For the text-containing cell, return its midpoint in (X, Y) coordinate format. 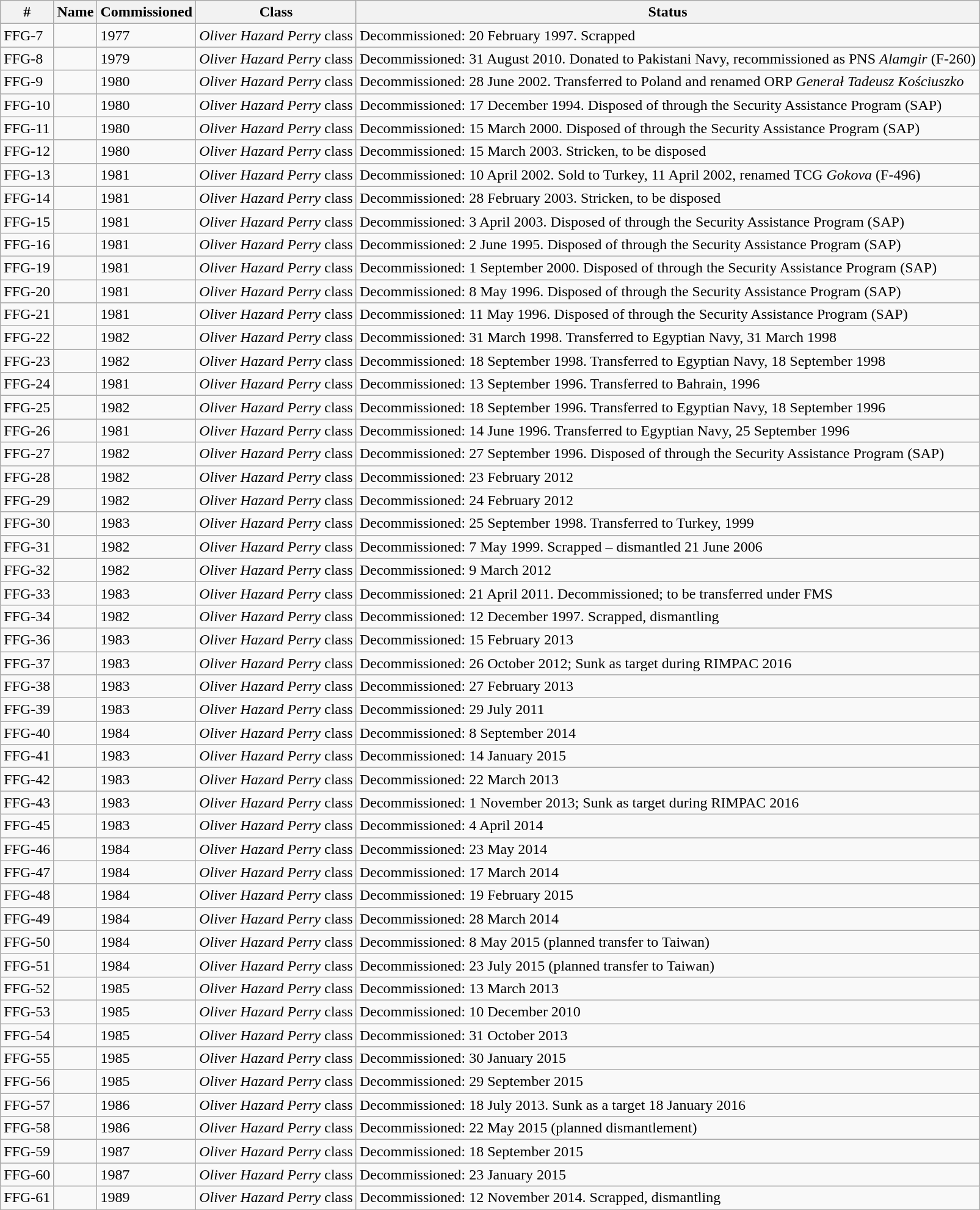
Decommissioned: 29 September 2015 (667, 1082)
Decommissioned: 3 April 2003. Disposed of through the Security Assistance Program (SAP) (667, 221)
FFG-37 (27, 663)
FFG-14 (27, 198)
Decommissioned: 23 February 2012 (667, 477)
Decommissioned: 27 September 1996. Disposed of through the Security Assistance Program (SAP) (667, 454)
FFG-20 (27, 291)
Decommissioned: 20 February 1997. Scrapped (667, 35)
FFG-45 (27, 826)
Decommissioned: 23 July 2015 (planned transfer to Taiwan) (667, 965)
FFG-16 (27, 244)
FFG-51 (27, 965)
Decommissioned: 12 December 1997. Scrapped, dismantling (667, 616)
FFG-52 (27, 988)
FFG-53 (27, 1011)
FFG-61 (27, 1198)
Decommissioned: 4 April 2014 (667, 826)
Decommissioned: 12 November 2014. Scrapped, dismantling (667, 1198)
Decommissioned: 23 January 2015 (667, 1175)
Decommissioned: 18 September 1998. Transferred to Egyptian Navy, 18 September 1998 (667, 361)
FFG-19 (27, 268)
FFG-60 (27, 1175)
FFG-47 (27, 872)
Decommissioned: 24 February 2012 (667, 500)
Decommissioned: 10 April 2002. Sold to Turkey, 11 April 2002, renamed TCG Gokova (F-496) (667, 175)
FFG-10 (27, 105)
FFG-39 (27, 710)
Decommissioned: 7 May 1999. Scrapped – dismantled 21 June 2006 (667, 547)
Decommissioned: 17 December 1994. Disposed of through the Security Assistance Program (SAP) (667, 105)
FFG-33 (27, 593)
FFG-21 (27, 315)
Decommissioned: 29 July 2011 (667, 710)
1989 (147, 1198)
Decommissioned: 10 December 2010 (667, 1011)
FFG-38 (27, 687)
FFG-54 (27, 1035)
FFG-22 (27, 338)
FFG-50 (27, 942)
Decommissioned: 25 September 1998. Transferred to Turkey, 1999 (667, 523)
Decommissioned: 15 March 2000. Disposed of through the Security Assistance Program (SAP) (667, 128)
Decommissioned: 13 September 1996. Transferred to Bahrain, 1996 (667, 384)
FFG-48 (27, 895)
Decommissioned: 28 February 2003. Stricken, to be disposed (667, 198)
Decommissioned: 22 March 2013 (667, 779)
FFG-12 (27, 151)
Decommissioned: 26 October 2012; Sunk as target during RIMPAC 2016 (667, 663)
FFG-32 (27, 570)
1979 (147, 59)
Decommissioned: 31 March 1998. Transferred to Egyptian Navy, 31 March 1998 (667, 338)
Decommissioned: 15 March 2003. Stricken, to be disposed (667, 151)
Decommissioned: 18 July 2013. Sunk as a target 18 January 2016 (667, 1105)
FFG-13 (27, 175)
FFG-8 (27, 59)
FFG-58 (27, 1128)
Decommissioned: 1 November 2013; Sunk as target during RIMPAC 2016 (667, 803)
FFG-24 (27, 384)
# (27, 12)
Class (276, 12)
FFG-26 (27, 431)
Decommissioned: 8 May 2015 (planned transfer to Taiwan) (667, 942)
FFG-46 (27, 849)
FFG-41 (27, 756)
Decommissioned: 14 January 2015 (667, 756)
Status (667, 12)
Decommissioned: 31 October 2013 (667, 1035)
Decommissioned: 28 March 2014 (667, 919)
Decommissioned: 17 March 2014 (667, 872)
Decommissioned: 13 March 2013 (667, 988)
FFG-42 (27, 779)
Decommissioned: 15 February 2013 (667, 640)
Decommissioned: 18 September 2015 (667, 1151)
Decommissioned: 31 August 2010. Donated to Pakistani Navy, recommissioned as PNS Alamgir (F-260) (667, 59)
FFG-56 (27, 1082)
Decommissioned: 8 May 1996. Disposed of through the Security Assistance Program (SAP) (667, 291)
Decommissioned: 22 May 2015 (planned dismantlement) (667, 1128)
Decommissioned: 28 June 2002. Transferred to Poland and renamed ORP Generał Tadeusz Kościuszko (667, 82)
FFG-11 (27, 128)
Decommissioned: 1 September 2000. Disposed of through the Security Assistance Program (SAP) (667, 268)
Decommissioned: 30 January 2015 (667, 1059)
Decommissioned: 21 April 2011. Decommissioned; to be transferred under FMS (667, 593)
Decommissioned: 14 June 1996. Transferred to Egyptian Navy, 25 September 1996 (667, 431)
FFG-9 (27, 82)
Decommissioned: 8 September 2014 (667, 733)
FFG-25 (27, 407)
FFG-34 (27, 616)
FFG-23 (27, 361)
Decommissioned: 11 May 1996. Disposed of through the Security Assistance Program (SAP) (667, 315)
FFG-57 (27, 1105)
Decommissioned: 27 February 2013 (667, 687)
FFG-31 (27, 547)
Commissioned (147, 12)
FFG-7 (27, 35)
Name (76, 12)
Decommissioned: 2 June 1995. Disposed of through the Security Assistance Program (SAP) (667, 244)
FFG-15 (27, 221)
FFG-30 (27, 523)
FFG-27 (27, 454)
FFG-59 (27, 1151)
Decommissioned: 23 May 2014 (667, 849)
FFG-28 (27, 477)
FFG-29 (27, 500)
FFG-36 (27, 640)
Decommissioned: 9 March 2012 (667, 570)
Decommissioned: 19 February 2015 (667, 895)
1977 (147, 35)
FFG-49 (27, 919)
FFG-43 (27, 803)
Decommissioned: 18 September 1996. Transferred to Egyptian Navy, 18 September 1996 (667, 407)
FFG-55 (27, 1059)
FFG-40 (27, 733)
